Capture the cell that displays the provided text and extract its [X, Y] central coordinate. 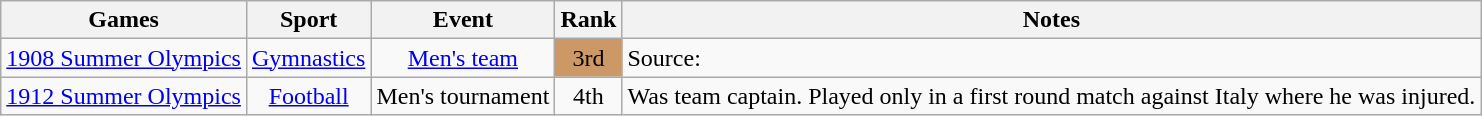
Was team captain. Played only in a first round match against Italy where he was injured. [1052, 96]
4th [588, 96]
Men's team [463, 58]
Sport [308, 20]
Rank [588, 20]
Source: [1052, 58]
1912 Summer Olympics [124, 96]
Gymnastics [308, 58]
1908 Summer Olympics [124, 58]
Men's tournament [463, 96]
Football [308, 96]
Games [124, 20]
3rd [588, 58]
Notes [1052, 20]
Event [463, 20]
